Extract the [X, Y] coordinate from the center of the cell holding the provided text.  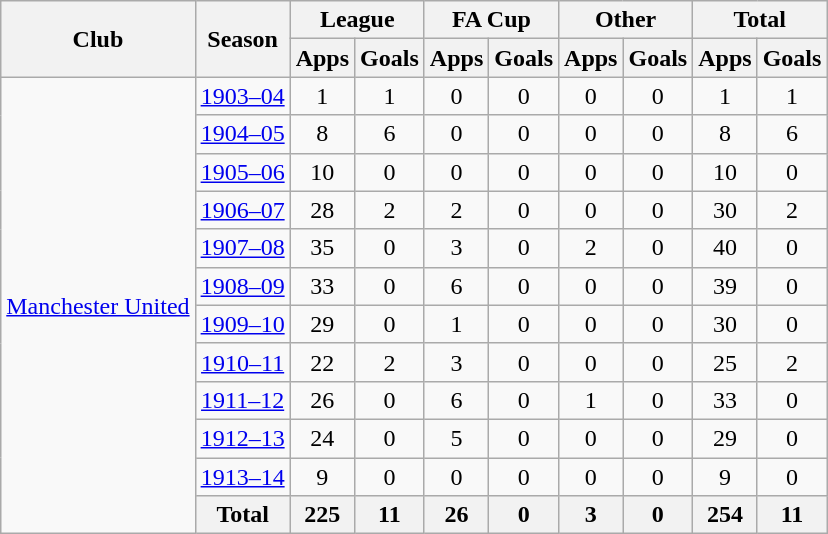
254 [725, 515]
1904–05 [242, 134]
40 [725, 248]
1903–04 [242, 96]
28 [322, 210]
1910–11 [242, 362]
1907–08 [242, 248]
1908–09 [242, 286]
35 [322, 248]
1906–07 [242, 210]
225 [322, 515]
25 [725, 362]
League [357, 20]
1913–14 [242, 477]
Other [626, 20]
1909–10 [242, 324]
1905–06 [242, 172]
5 [456, 438]
Club [98, 39]
Manchester United [98, 306]
22 [322, 362]
39 [725, 286]
Season [242, 39]
FA Cup [491, 20]
24 [322, 438]
1911–12 [242, 400]
1912–13 [242, 438]
